From the cell containing the given text, extract its center point as [X, Y] coordinate. 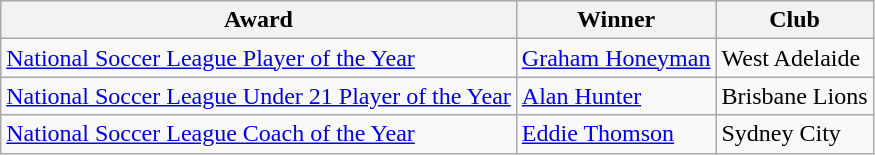
National Soccer League Coach of the Year [259, 134]
Graham Honeyman [616, 58]
National Soccer League Under 21 Player of the Year [259, 96]
Winner [616, 20]
Brisbane Lions [794, 96]
Eddie Thomson [616, 134]
National Soccer League Player of the Year [259, 58]
Alan Hunter [616, 96]
Sydney City [794, 134]
Club [794, 20]
Award [259, 20]
West Adelaide [794, 58]
